Extract the [X, Y] coordinate from the center of the cell holding the provided text.  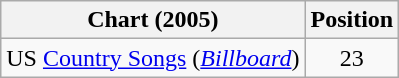
Chart (2005) [153, 20]
23 [352, 58]
US Country Songs (Billboard) [153, 58]
Position [352, 20]
